Search for the cell housing the specified text and yield its [X, Y] center coordinate. 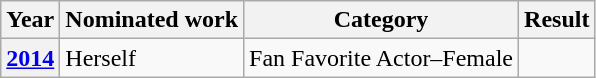
Nominated work [152, 20]
Year [30, 20]
Herself [152, 58]
Fan Favorite Actor–Female [382, 58]
Category [382, 20]
Result [557, 20]
2014 [30, 58]
